Return [x, y] of the center of cell containing provided text 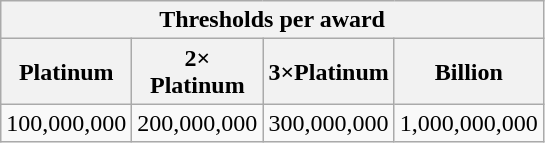
300,000,000 [328, 123]
Platinum [66, 72]
1,000,000,000 [468, 123]
200,000,000 [198, 123]
Thresholds per award [272, 20]
100,000,000 [66, 123]
2× Platinum [198, 72]
3×Platinum [328, 72]
Billion [468, 72]
